Return [X, Y] of the center of cell containing provided text 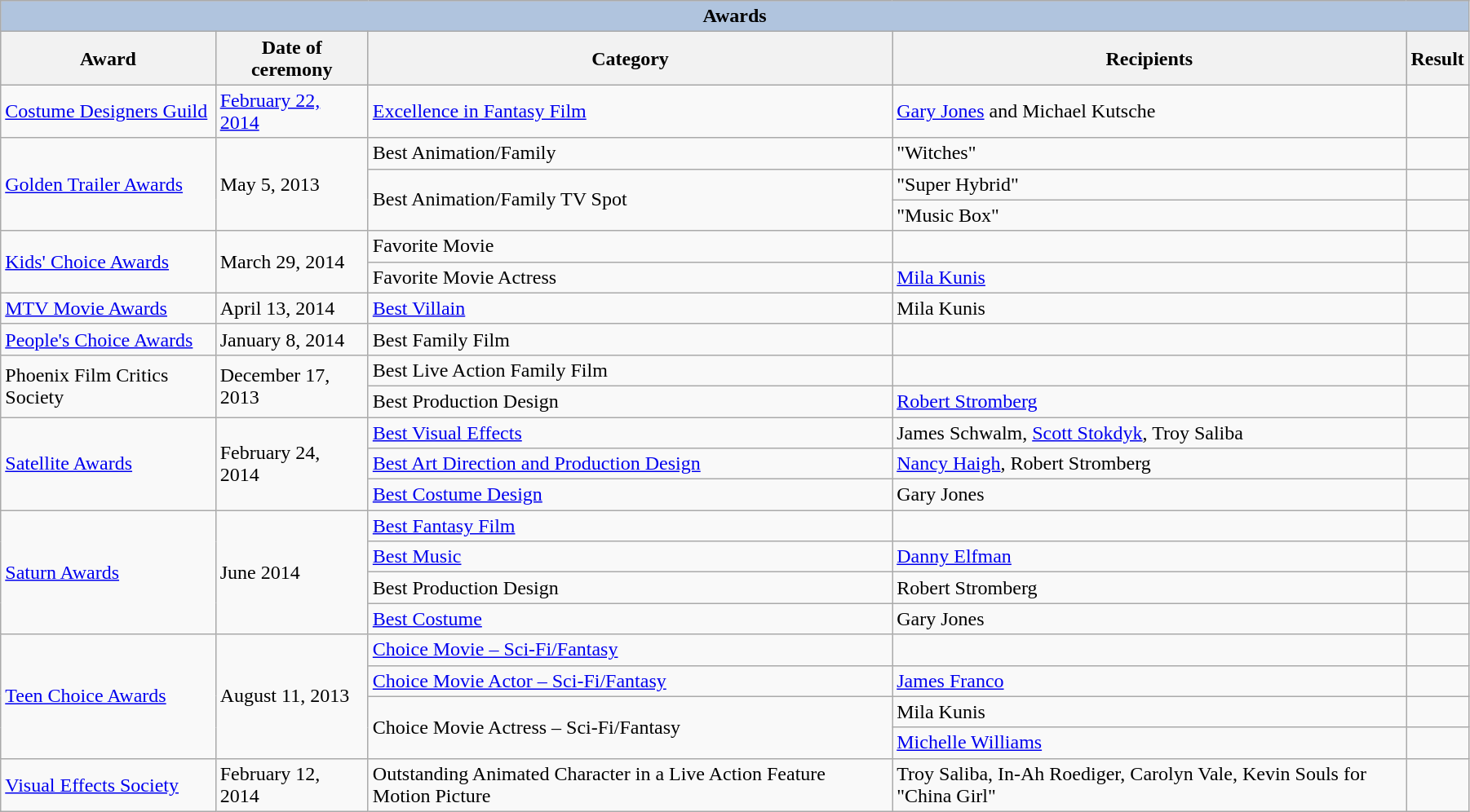
Phoenix Film Critics Society [108, 386]
Best Visual Effects [630, 433]
Best Fantasy Film [630, 526]
February 22, 2014 [292, 111]
Saturn Awards [108, 572]
January 8, 2014 [292, 339]
Excellence in Fantasy Film [630, 111]
James Franco [1149, 681]
May 5, 2013 [292, 184]
Gary Jones and Michael Kutsche [1149, 111]
Best Animation/Family TV Spot [630, 200]
Choice Movie Actor – Sci-Fi/Fantasy [630, 681]
"Witches" [1149, 153]
Best Costume Design [630, 495]
Troy Saliba, In-Ah Roediger, Carolyn Vale, Kevin Souls for "China Girl" [1149, 784]
Michelle Williams [1149, 743]
Best Music [630, 557]
Best Costume [630, 619]
Teen Choice Awards [108, 696]
"Super Hybrid" [1149, 184]
Favorite Movie [630, 246]
"Music Box" [1149, 215]
Award [108, 59]
Choice Movie – Sci-Fi/Fantasy [630, 650]
March 29, 2014 [292, 262]
Category [630, 59]
Result [1437, 59]
June 2014 [292, 572]
Visual Effects Society [108, 784]
Best Villain [630, 308]
James Schwalm, Scott Stokdyk, Troy Saliba [1149, 433]
Danny Elfman [1149, 557]
Best Family Film [630, 339]
February 12, 2014 [292, 784]
People's Choice Awards [108, 339]
April 13, 2014 [292, 308]
Best Animation/Family [630, 153]
Date of ceremony [292, 59]
February 24, 2014 [292, 464]
Best Art Direction and Production Design [630, 464]
Costume Designers Guild [108, 111]
Golden Trailer Awards [108, 184]
Choice Movie Actress – Sci-Fi/Fantasy [630, 727]
Awards [735, 16]
Recipients [1149, 59]
August 11, 2013 [292, 696]
Outstanding Animated Character in a Live Action Feature Motion Picture [630, 784]
Nancy Haigh, Robert Stromberg [1149, 464]
Favorite Movie Actress [630, 277]
Best Live Action Family Film [630, 370]
Kids' Choice Awards [108, 262]
December 17, 2013 [292, 386]
MTV Movie Awards [108, 308]
Satellite Awards [108, 464]
